Capture the cell that displays the provided text and extract its (x, y) central coordinate. 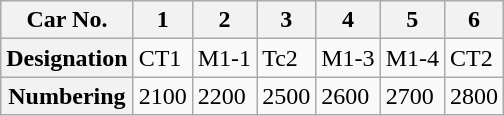
6 (474, 20)
2700 (412, 96)
M1-1 (224, 58)
CT2 (474, 58)
3 (286, 20)
2800 (474, 96)
2 (224, 20)
2600 (348, 96)
2200 (224, 96)
2100 (162, 96)
2500 (286, 96)
M1-4 (412, 58)
M1-3 (348, 58)
Designation (67, 58)
Tc2 (286, 58)
5 (412, 20)
Numbering (67, 96)
4 (348, 20)
1 (162, 20)
Car No. (67, 20)
CT1 (162, 58)
